Determine the [x, y] coordinate at the center of the cell enclosing the given text.  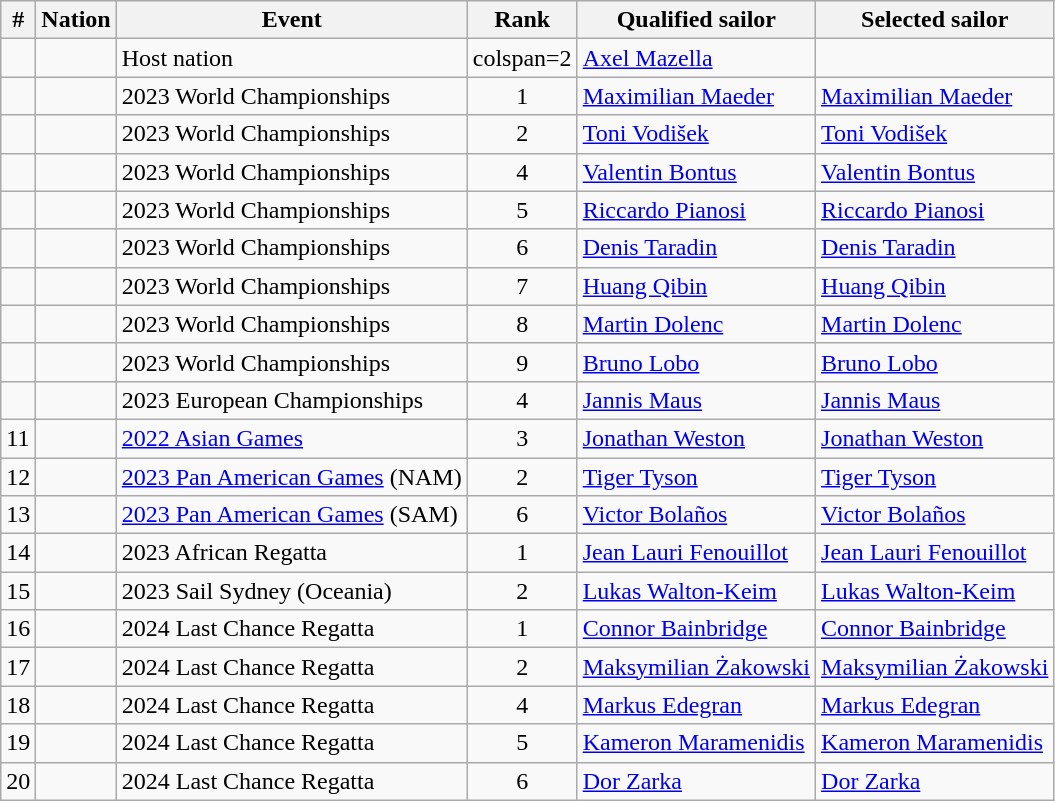
2022 Asian Games [292, 438]
16 [18, 629]
8 [522, 324]
Selected sailor [935, 20]
13 [18, 515]
# [18, 20]
9 [522, 362]
Rank [522, 20]
2023 Pan American Games (SAM) [292, 515]
2023 Sail Sydney (Oceania) [292, 591]
12 [18, 477]
15 [18, 591]
Axel Mazella [696, 58]
18 [18, 705]
3 [522, 438]
2023 African Regatta [292, 553]
11 [18, 438]
20 [18, 781]
19 [18, 743]
Host nation [292, 58]
Event [292, 20]
14 [18, 553]
Nation [76, 20]
7 [522, 286]
colspan=2 [522, 58]
17 [18, 667]
2023 European Championships [292, 400]
2023 Pan American Games (NAM) [292, 477]
Qualified sailor [696, 20]
